Search for the cell housing the specified text and yield its [X, Y] center coordinate. 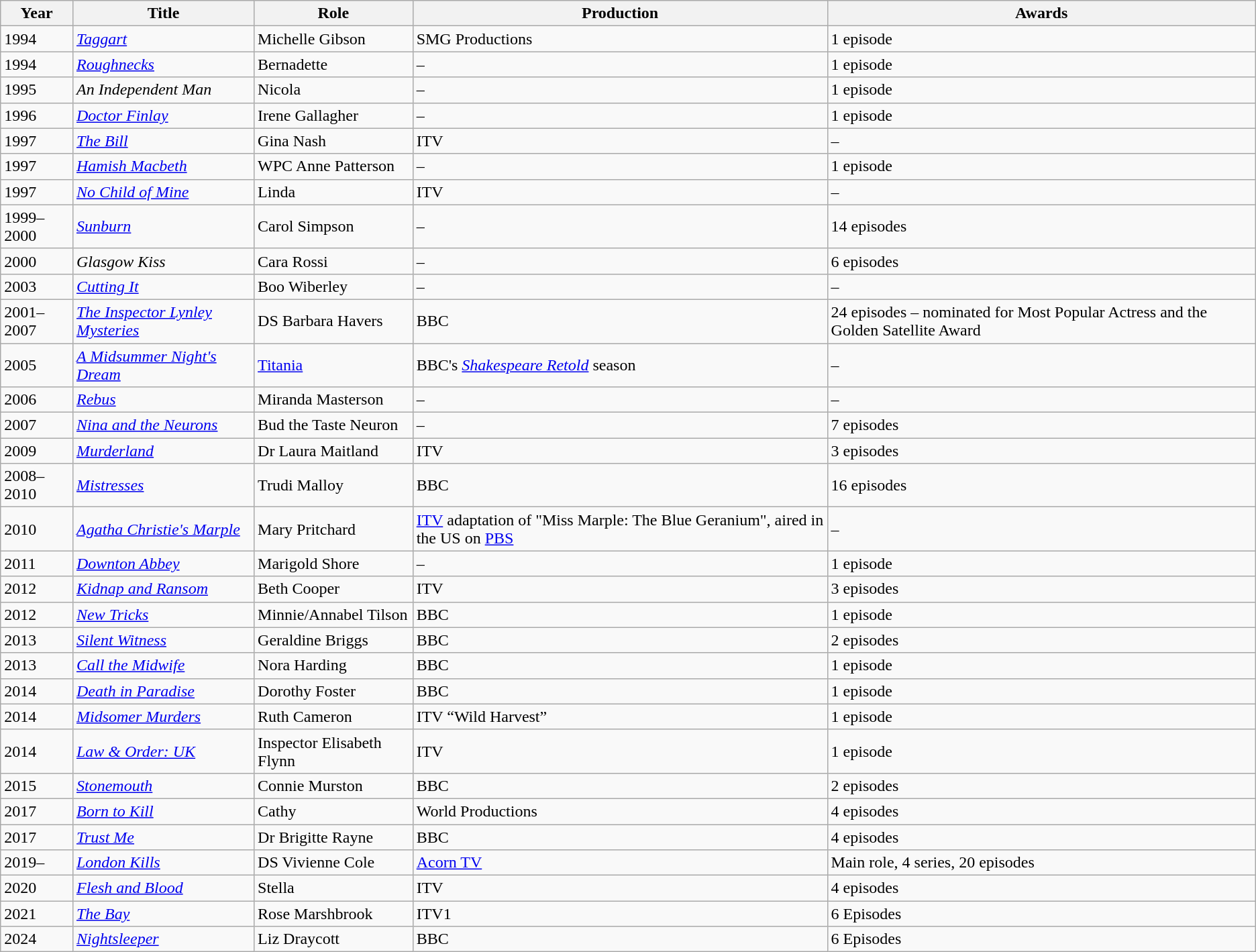
Connie Murston [334, 786]
6 episodes [1041, 261]
2009 [37, 451]
Titania [334, 365]
Stella [334, 888]
Awards [1041, 13]
London Kills [163, 863]
Michelle Gibson [334, 39]
ITV “Wild Harvest” [620, 717]
Boo Wiberley [334, 286]
2010 [37, 529]
An Independent Man [163, 90]
24 episodes – nominated for Most Popular Actress and the Golden Satellite Award [1041, 321]
7 episodes [1041, 425]
Glasgow Kiss [163, 261]
Doctor Finlay [163, 115]
1999–2000 [37, 227]
ITV adaptation of "Miss Marple: The Blue Geranium", aired in the US on PBS [620, 529]
Dr Laura Maitland [334, 451]
Roughnecks [163, 64]
2000 [37, 261]
Nicola [334, 90]
Sunburn [163, 227]
2019– [37, 863]
2008–2010 [37, 486]
Flesh and Blood [163, 888]
Cara Rossi [334, 261]
Rebus [163, 400]
Minnie/Annabel Tilson [334, 615]
2021 [37, 914]
Acorn TV [620, 863]
Marigold Shore [334, 564]
Ruth Cameron [334, 717]
Dorothy Foster [334, 691]
2020 [37, 888]
Kidnap and Ransom [163, 589]
Rose Marshbrook [334, 914]
BBC's Shakespeare Retold season [620, 365]
Downton Abbey [163, 564]
2024 [37, 939]
Main role, 4 series, 20 episodes [1041, 863]
16 episodes [1041, 486]
The Inspector Lynley Mysteries [163, 321]
2007 [37, 425]
Cathy [334, 811]
Irene Gallagher [334, 115]
New Tricks [163, 615]
Liz Draycott [334, 939]
ITV1 [620, 914]
Silent Witness [163, 640]
Geraldine Briggs [334, 640]
Hamish Macbeth [163, 166]
2001–2007 [37, 321]
Miranda Masterson [334, 400]
The Bill [163, 141]
1996 [37, 115]
Inspector Elisabeth Flynn [334, 751]
Stonemouth [163, 786]
Trudi Malloy [334, 486]
Bernadette [334, 64]
Murderland [163, 451]
Law & Order: UK [163, 751]
Death in Paradise [163, 691]
Dr Brigitte Rayne [334, 837]
Bud the Taste Neuron [334, 425]
Year [37, 13]
DS Vivienne Cole [334, 863]
Linda [334, 192]
Gina Nash [334, 141]
Mistresses [163, 486]
Mary Pritchard [334, 529]
Beth Cooper [334, 589]
World Productions [620, 811]
WPC Anne Patterson [334, 166]
1995 [37, 90]
Title [163, 13]
Carol Simpson [334, 227]
2005 [37, 365]
2015 [37, 786]
A Midsummer Night's Dream [163, 365]
SMG Productions [620, 39]
Midsomer Murders [163, 717]
Role [334, 13]
Nightsleeper [163, 939]
2003 [37, 286]
Cutting It [163, 286]
2011 [37, 564]
The Bay [163, 914]
Production [620, 13]
Taggart [163, 39]
Call the Midwife [163, 666]
DS Barbara Havers [334, 321]
Trust Me [163, 837]
Nora Harding [334, 666]
Nina and the Neurons [163, 425]
Born to Kill [163, 811]
14 episodes [1041, 227]
2006 [37, 400]
No Child of Mine [163, 192]
Agatha Christie's Marple [163, 529]
